Pinpoint the cell where the given text exists, returning its [X, Y] midpoint coordinate. 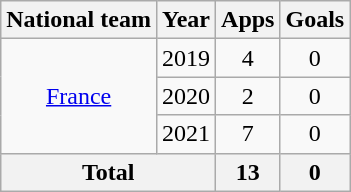
National team [79, 20]
France [79, 96]
2 [248, 96]
Total [108, 172]
2019 [186, 58]
Apps [248, 20]
Year [186, 20]
2020 [186, 96]
2021 [186, 134]
13 [248, 172]
Goals [315, 20]
7 [248, 134]
4 [248, 58]
